Locate the cell with the specified text and output its (X, Y) center coordinate. 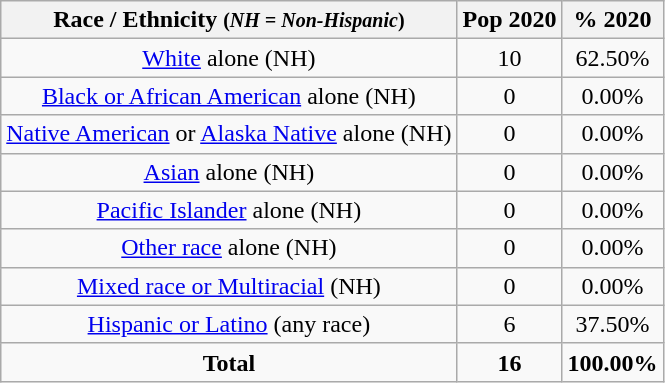
% 2020 (612, 20)
Other race alone (NH) (229, 248)
6 (510, 324)
37.50% (612, 324)
16 (510, 362)
Race / Ethnicity (NH = Non-Hispanic) (229, 20)
100.00% (612, 362)
Mixed race or Multiracial (NH) (229, 286)
White alone (NH) (229, 58)
62.50% (612, 58)
Pop 2020 (510, 20)
Asian alone (NH) (229, 172)
10 (510, 58)
Total (229, 362)
Pacific Islander alone (NH) (229, 210)
Hispanic or Latino (any race) (229, 324)
Black or African American alone (NH) (229, 96)
Native American or Alaska Native alone (NH) (229, 134)
